Return the (x, y) coordinate for the center point of the cell that contains the specified text.  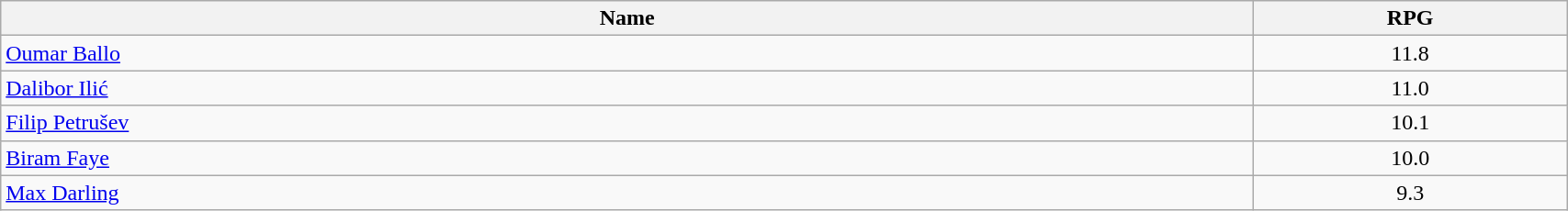
11.8 (1411, 53)
11.0 (1411, 88)
Name (627, 18)
10.0 (1411, 158)
Max Darling (627, 193)
10.1 (1411, 123)
9.3 (1411, 193)
Dalibor Ilić (627, 88)
RPG (1411, 18)
Filip Petrušev (627, 123)
Biram Faye (627, 158)
Oumar Ballo (627, 53)
